Extract the [x, y] coordinate from the center of the cell holding the provided text.  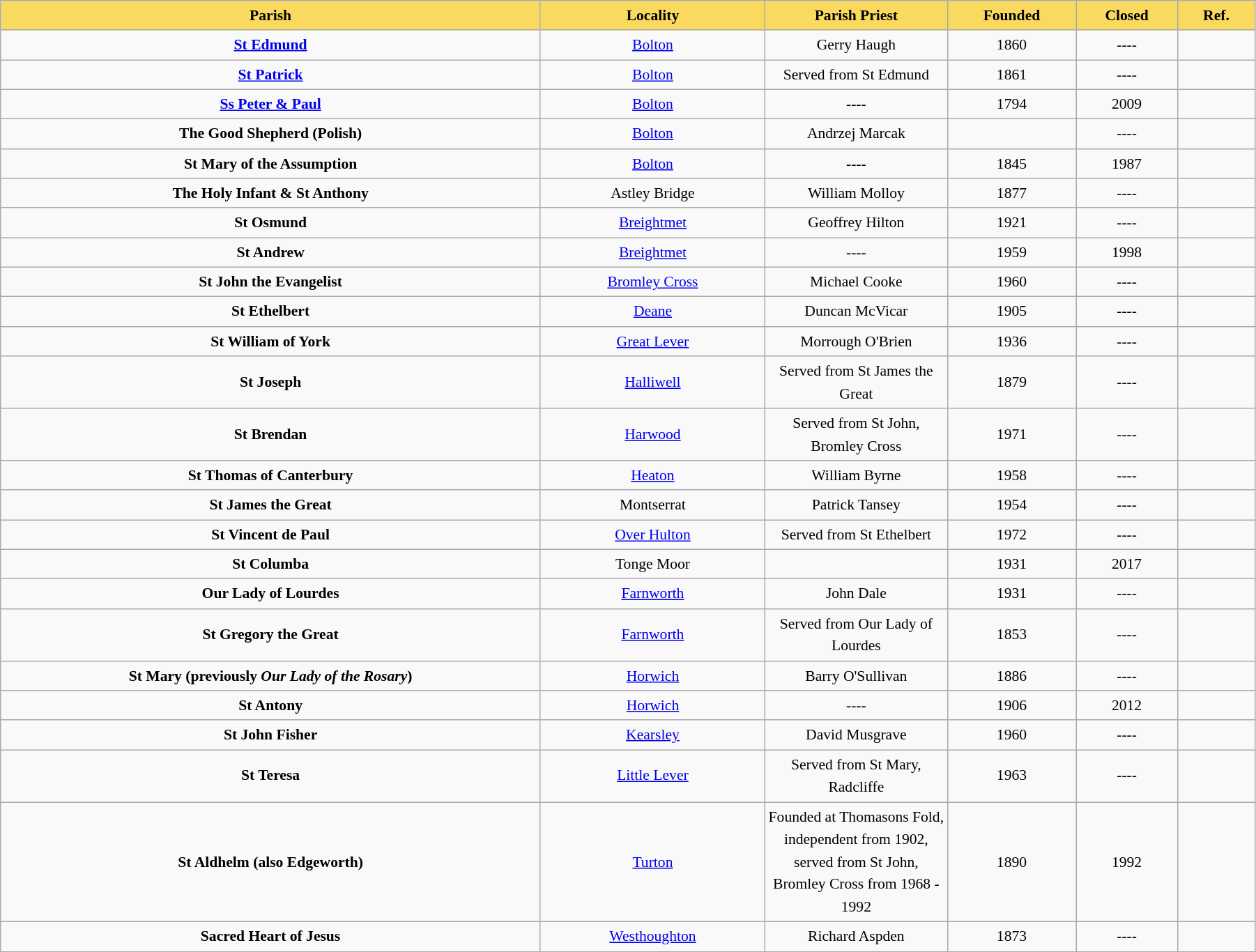
Parish Priest [856, 15]
1921 [1011, 223]
St Edmund [270, 46]
St Teresa [270, 776]
Little Lever [652, 776]
Richard Aspden [856, 937]
The Good Shepherd (Polish) [270, 134]
St Joseph [270, 382]
Ref. [1216, 15]
1958 [1011, 475]
St Andrew [270, 252]
1794 [1011, 105]
Turton [652, 862]
St John the Evangelist [270, 283]
1972 [1011, 535]
St Antony [270, 705]
Served from St James the Great [856, 382]
St Columba [270, 565]
St Vincent de Paul [270, 535]
1963 [1011, 776]
Over Hulton [652, 535]
Patrick Tansey [856, 506]
Barry O'Sullivan [856, 676]
Served from St Ethelbert [856, 535]
St Patrick [270, 75]
Harwood [652, 435]
St William of York [270, 341]
The Holy Infant & St Anthony [270, 194]
Closed [1127, 15]
Morrough O'Brien [856, 341]
Kearsley [652, 736]
Served from St Edmund [856, 75]
Duncan McVicar [856, 312]
John Dale [856, 594]
1987 [1127, 164]
William Byrne [856, 475]
2017 [1127, 565]
1860 [1011, 46]
St James the Great [270, 506]
Heaton [652, 475]
Westhoughton [652, 937]
Great Lever [652, 341]
1971 [1011, 435]
Served from Our Lady of Lourdes [856, 636]
2009 [1127, 105]
Andrzej Marcak [856, 134]
1861 [1011, 75]
Founded [1011, 15]
1954 [1011, 506]
Sacred Heart of Jesus [270, 937]
Ss Peter & Paul [270, 105]
Parish [270, 15]
Gerry Haugh [856, 46]
David Musgrave [856, 736]
Bromley Cross [652, 283]
1905 [1011, 312]
1992 [1127, 862]
St Ethelbert [270, 312]
St John Fisher [270, 736]
Founded at Thomasons Fold, independent from 1902, served from St John, Bromley Cross from 1968 - 1992 [856, 862]
St Mary (previously Our Lady of the Rosary) [270, 676]
1890 [1011, 862]
2012 [1127, 705]
1845 [1011, 164]
1998 [1127, 252]
Michael Cooke [856, 283]
St Thomas of Canterbury [270, 475]
1877 [1011, 194]
1886 [1011, 676]
Served from St John, Bromley Cross [856, 435]
William Molloy [856, 194]
Served from St Mary, Radcliffe [856, 776]
Locality [652, 15]
1936 [1011, 341]
Halliwell [652, 382]
Our Lady of Lourdes [270, 594]
St Osmund [270, 223]
Geoffrey Hilton [856, 223]
1853 [1011, 636]
Montserrat [652, 506]
Tonge Moor [652, 565]
St Brendan [270, 435]
1879 [1011, 382]
1873 [1011, 937]
1906 [1011, 705]
St Mary of the Assumption [270, 164]
1959 [1011, 252]
St Gregory the Great [270, 636]
Deane [652, 312]
Astley Bridge [652, 194]
St Aldhelm (also Edgeworth) [270, 862]
